For the text-containing cell, return its midpoint in [X, Y] coordinate format. 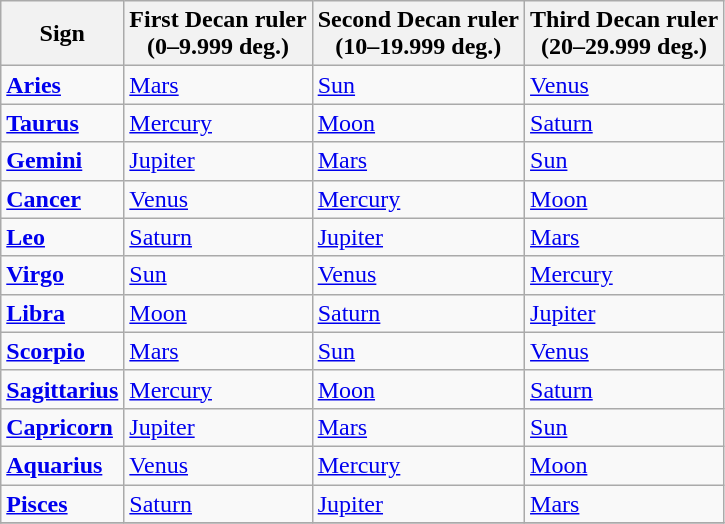
Taurus [62, 123]
Scorpio [62, 351]
Aries [62, 85]
Cancer [62, 199]
Aquarius [62, 465]
Capricorn [62, 427]
Gemini [62, 161]
Sagittarius [62, 389]
Third Decan ruler(20–29.999 deg.) [624, 34]
Pisces [62, 503]
Leo [62, 237]
Virgo [62, 275]
Libra [62, 313]
First Decan ruler(0–9.999 deg.) [218, 34]
Sign [62, 34]
Second Decan ruler(10–19.999 deg.) [418, 34]
